Search for the cell housing the specified text and yield its (x, y) center coordinate. 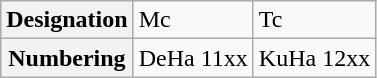
DeHa 11xx (193, 58)
Mc (193, 20)
Numbering (67, 58)
Designation (67, 20)
KuHa 12xx (314, 58)
Tc (314, 20)
